Output the (X, Y) coordinate of the center of the cell containing the given text.  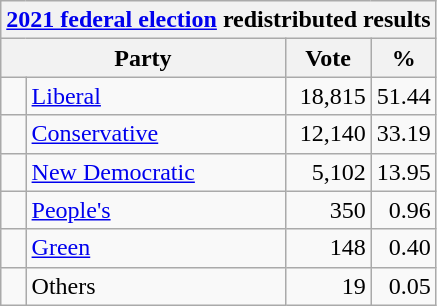
0.05 (404, 286)
19 (328, 286)
Party (143, 58)
0.96 (404, 210)
Green (156, 248)
51.44 (404, 96)
% (404, 58)
0.40 (404, 248)
New Democratic (156, 172)
18,815 (328, 96)
People's (156, 210)
33.19 (404, 134)
Others (156, 286)
5,102 (328, 172)
2021 federal election redistributed results (218, 20)
12,140 (328, 134)
13.95 (404, 172)
350 (328, 210)
Liberal (156, 96)
148 (328, 248)
Vote (328, 58)
Conservative (156, 134)
